Search for the cell housing the specified text and yield its (X, Y) center coordinate. 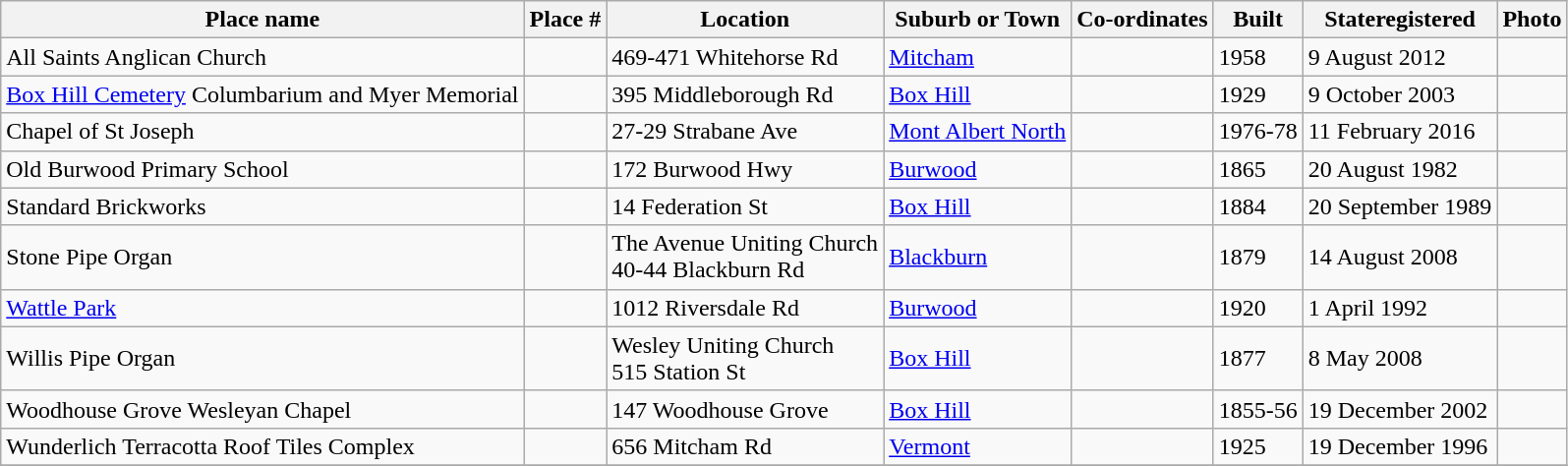
469-471 Whitehorse Rd (745, 57)
Vermont (977, 446)
Co-ordinates (1142, 20)
Photo (1532, 20)
Suburb or Town (977, 20)
Place name (262, 20)
1855-56 (1258, 409)
656 Mitcham Rd (745, 446)
27-29 Strabane Ave (745, 132)
Blackburn (977, 258)
All Saints Anglican Church (262, 57)
Mitcham (977, 57)
9 August 2012 (1400, 57)
8 May 2008 (1400, 358)
Stone Pipe Organ (262, 258)
Box Hill Cemetery Columbarium and Myer Memorial (262, 94)
Built (1258, 20)
Chapel of St Joseph (262, 132)
1920 (1258, 308)
Wattle Park (262, 308)
14 August 2008 (1400, 258)
Old Burwood Primary School (262, 169)
Location (745, 20)
20 August 1982 (1400, 169)
172 Burwood Hwy (745, 169)
1877 (1258, 358)
147 Woodhouse Grove (745, 409)
1925 (1258, 446)
Mont Albert North (977, 132)
1879 (1258, 258)
1958 (1258, 57)
1865 (1258, 169)
Place # (565, 20)
1976-78 (1258, 132)
Stateregistered (1400, 20)
19 December 1996 (1400, 446)
9 October 2003 (1400, 94)
19 December 2002 (1400, 409)
Standard Brickworks (262, 206)
1929 (1258, 94)
Wesley Uniting Church515 Station St (745, 358)
14 Federation St (745, 206)
395 Middleborough Rd (745, 94)
20 September 1989 (1400, 206)
1 April 1992 (1400, 308)
1012 Riversdale Rd (745, 308)
Wunderlich Terracotta Roof Tiles Complex (262, 446)
Woodhouse Grove Wesleyan Chapel (262, 409)
The Avenue Uniting Church40-44 Blackburn Rd (745, 258)
Willis Pipe Organ (262, 358)
11 February 2016 (1400, 132)
1884 (1258, 206)
